Output the (x, y) coordinate of the center of the cell containing the given text.  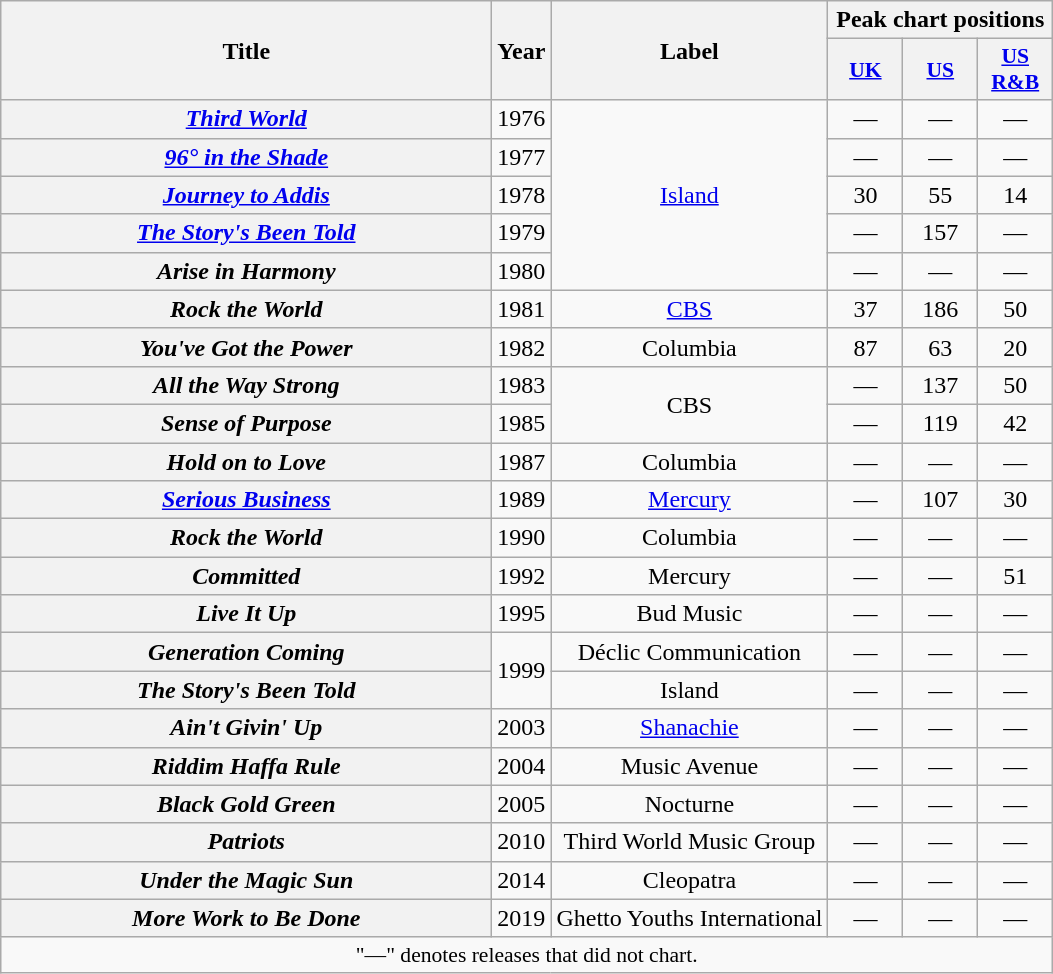
Cleopatra (690, 880)
1979 (522, 233)
Music Avenue (690, 766)
2004 (522, 766)
Black Gold Green (246, 804)
Patriots (246, 842)
1976 (522, 119)
Hold on to Love (246, 461)
Third World (246, 119)
UK (866, 70)
All the Way Strong (246, 385)
Shanachie (690, 728)
Live It Up (246, 614)
186 (940, 309)
Year (522, 50)
2019 (522, 918)
You've Got the Power (246, 347)
107 (940, 500)
1990 (522, 538)
Label (690, 50)
"—" denotes releases that did not chart. (527, 955)
US R&B (1016, 70)
1983 (522, 385)
1999 (522, 671)
Serious Business (246, 500)
Generation Coming (246, 652)
Title (246, 50)
Déclic Communication (690, 652)
42 (1016, 423)
63 (940, 347)
Sense of Purpose (246, 423)
55 (940, 195)
87 (866, 347)
1992 (522, 576)
Arise in Harmony (246, 271)
1977 (522, 157)
Under the Magic Sun (246, 880)
14 (1016, 195)
1982 (522, 347)
20 (1016, 347)
Riddim Haffa Rule (246, 766)
2010 (522, 842)
Ain't Givin' Up (246, 728)
1985 (522, 423)
Peak chart positions (940, 20)
2014 (522, 880)
37 (866, 309)
1995 (522, 614)
1987 (522, 461)
Bud Music (690, 614)
137 (940, 385)
96° in the Shade (246, 157)
Committed (246, 576)
51 (1016, 576)
1978 (522, 195)
Ghetto Youths International (690, 918)
119 (940, 423)
US (940, 70)
Nocturne (690, 804)
Journey to Addis (246, 195)
157 (940, 233)
2005 (522, 804)
1980 (522, 271)
More Work to Be Done (246, 918)
Third World Music Group (690, 842)
1989 (522, 500)
1981 (522, 309)
2003 (522, 728)
